Determine the [X, Y] coordinate at the center of the cell enclosing the given text.  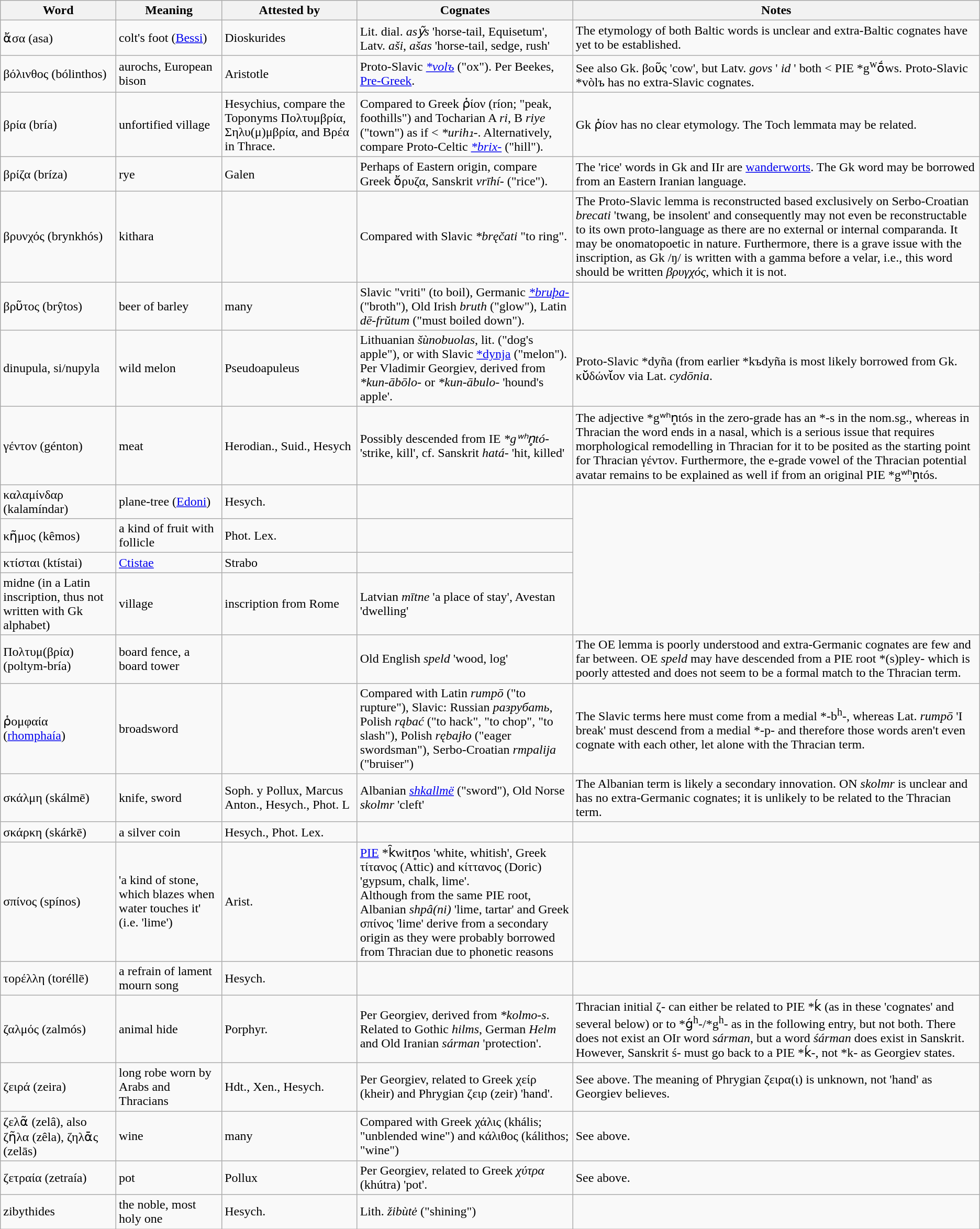
Attested by [289, 10]
Pollux [289, 1178]
colt's foot (Bessi) [169, 38]
See above. The meaning of Phrygian ζειρα(ι) is unknown, not 'hand' as Georgiev believes. [776, 1087]
zibythides [59, 1212]
ῥομφαία (rhomphaía) [59, 729]
σκάλμη (skálmē) [59, 798]
Galen [289, 174]
a kind of fruit with follicle [169, 536]
Compared with Slavic *bręčati "to ring". [465, 237]
Hesych., Phot. Lex. [289, 832]
Hdt., Xen., Hesych. [289, 1087]
Old English speld 'wood, log' [465, 659]
The etymology of both Baltic words is unclear and extra-Baltic cognates have yet to be established. [776, 38]
wine [169, 1136]
βρίζα (bríza) [59, 174]
Possibly descended from IE *gʷʰn̥tó- 'strike, kill', cf. Sanskrit hatá- 'hit, killed' [465, 446]
The 'rice' words in Gk and IIr are wanderworts. The Gk word may be borrowed from an Eastern Iranian language. [776, 174]
long robe worn by Arabs and Thracians [169, 1087]
board fence, a board tower [169, 659]
ζαλμός (zalmós) [59, 1029]
Lit. dial. asỹs 'horse-tail, Equisetum', Latv. aši, ašas 'horse-tail, sedge, rush' [465, 38]
plane-tree (Edoni) [169, 501]
βόλινθος (bólinthos) [59, 74]
kithara [169, 237]
wild melon [169, 368]
κτίσται (ktístai) [59, 563]
Aristotle [289, 74]
Latvian mītne 'a place of stay', Avestan 'dwelling' [465, 604]
Πολτυμ(βρία) (poltym-bría) [59, 659]
See also Gk. βοῦς 'cow', but Latv. govs ' id ' both < PIE *gwṓws. Proto-Slavic *vòlъ has no extra-Slavic cognates. [776, 74]
Arist. [289, 901]
σκάρκη (skárkē) [59, 832]
the noble, most holy one [169, 1212]
midne (in a Latin inscription, thus not written with Gk alphabet) [59, 604]
ἄσα (asa) [59, 38]
unfortified village [169, 125]
Albanian shkallmë ("sword"), Old Norse skolmr 'cleft' [465, 798]
καλαμίνδαρ (kalamíndar) [59, 501]
ζετραία (zetraía) [59, 1178]
Meaning [169, 10]
βρῦτος (brŷtos) [59, 306]
βρυνχός (brynkhós) [59, 237]
aurochs, European bison [169, 74]
Per Georgiev, related to Greek χύτρα (khútra) 'pot'. [465, 1178]
Slavic "vriti" (to boil), Germanic *bruþa- ("broth"), Old Irish bruth ("glow"), Latin dē-frŭtum ("must boiled down"). [465, 306]
βρία (bría) [59, 125]
Proto-Slavic *dyña (from earlier *kъdyña is most likely borrowed from Gk. κῠδώνῐον via Lat. cydōnia. [776, 368]
beer of barley [169, 306]
τορέλλη (toréllē) [59, 979]
Phot. Lex. [289, 536]
Ctistae [169, 563]
a refrain of lament mourn song [169, 979]
σπίνος (spínos) [59, 901]
Soph. y Pollux, Marcus Anton., Hesych., Phot. L [289, 798]
Pseudoapuleus [289, 368]
Perhaps of Eastern origin, compare Greek ὄρυζα, Sanskrit vrīhí- ("rice"). [465, 174]
inscription from Rome [289, 604]
animal hide [169, 1029]
Proto-Slavic *volъ ("ox"). Per Beekes, Pre-Greek. [465, 74]
a silver coin [169, 832]
Word [59, 10]
γέντον (génton) [59, 446]
dinupula, si/nupyla [59, 368]
broadsword [169, 729]
Hesychius, compare the Toponyms Πολτυμβρία, Σηλυ(μ)μβρία, and Βρέα in Thrace. [289, 125]
Herodian., Suid., Hesych [289, 446]
ζειρά (zeira) [59, 1087]
'a kind of stone, which blazes when water touches it' (i.e. 'lime') [169, 901]
rye [169, 174]
meat [169, 446]
Dioskurides [289, 38]
Notes [776, 10]
Gk ῥίον has no clear etymology. The Toch lemmata may be related. [776, 125]
Strabo [289, 563]
Porphyr. [289, 1029]
Cognates [465, 10]
ζελᾶ (zelâ), also ζῆλα (zêla), ζηλᾱς (zelās) [59, 1136]
Per Georgiev, derived from *kolmo-s. Related to Gothic hilms, German Helm and Old Iranian sárman 'protection'. [465, 1029]
knife, sword [169, 798]
Per Georgiev, related to Greek χείρ (kheir) and Phrygian ζειρ (zeir) 'hand'. [465, 1087]
Lith. žibùtė ("shining") [465, 1212]
pot [169, 1178]
village [169, 604]
Compared with Greek χάλις (khális; "unblended wine") and κάλιθος (kálithos; "wine") [465, 1136]
κη̃μος (kêmos) [59, 536]
